Detect which cell encompasses the target text, then output its (x, y) center coordinate. 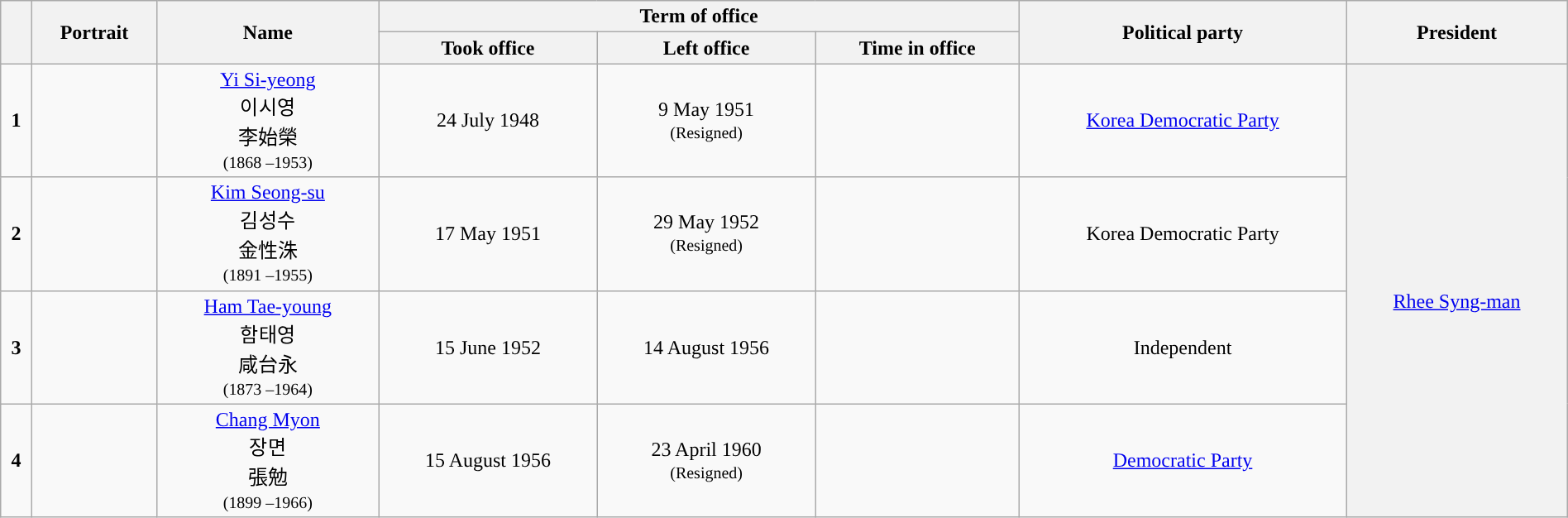
Democratic Party (1183, 460)
24 July 1948 (488, 121)
15 June 1952 (488, 348)
Yi Si-yeong이시영李始榮(1868 –1953) (268, 121)
14 August 1956 (706, 348)
Portrait (94, 32)
29 May 1952(Resigned) (706, 233)
Independent (1183, 348)
Chang Myon장면張勉(1899 –1966) (268, 460)
Left office (706, 48)
15 August 1956 (488, 460)
3 (17, 348)
Ham Tae-young함태영咸台永(1873 –1964) (268, 348)
Time in office (917, 48)
9 May 1951(Resigned) (706, 121)
Took office (488, 48)
4 (17, 460)
President (1457, 32)
Rhee Syng-man (1457, 290)
2 (17, 233)
Term of office (699, 17)
Name (268, 32)
Political party (1183, 32)
17 May 1951 (488, 233)
1 (17, 121)
Kim Seong-su김성수金性洙(1891 –1955) (268, 233)
23 April 1960(Resigned) (706, 460)
